Capture the cell that displays the provided text and extract its (X, Y) central coordinate. 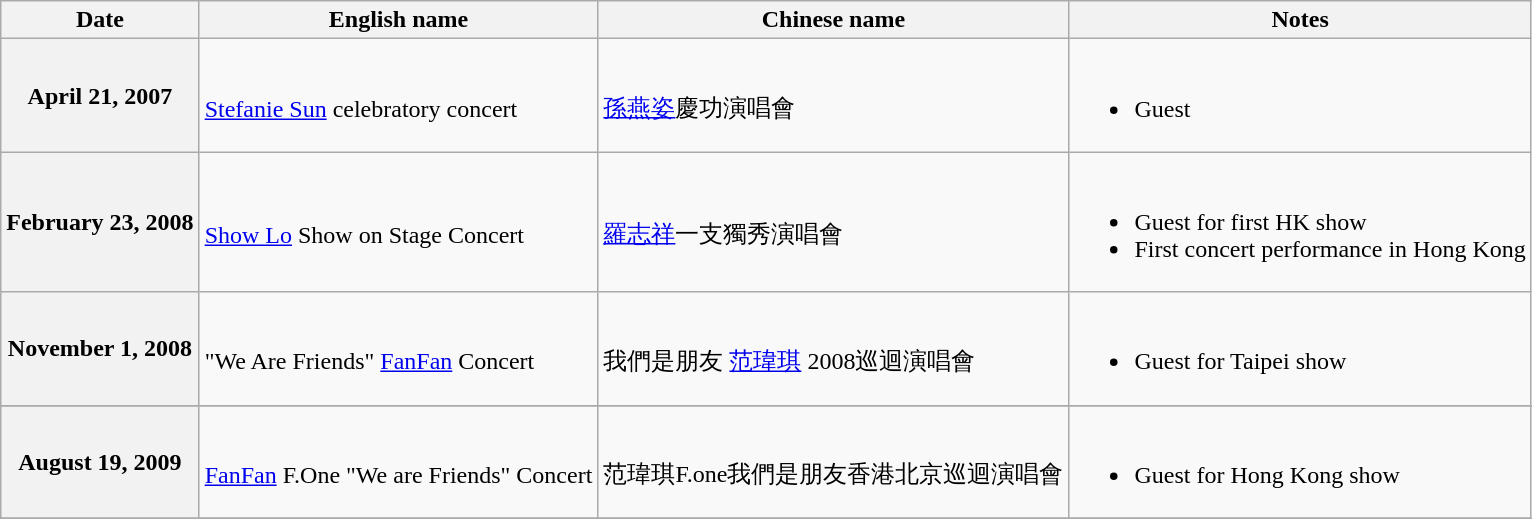
Guest for Taipei show (1300, 348)
我們是朋友 范瑋琪 2008巡迴演唱會 (834, 348)
Chinese name (834, 20)
English name (398, 20)
February 23, 2008 (100, 222)
Notes (1300, 20)
August 19, 2009 (100, 462)
Stefanie Sun celebratory concert (398, 96)
孫燕姿慶功演唱會 (834, 96)
Guest (1300, 96)
范瑋琪F.one我們是朋友香港北京巡迴演唱會 (834, 462)
羅志祥一支獨秀演唱會 (834, 222)
Show Lo Show on Stage Concert (398, 222)
Guest for Hong Kong show (1300, 462)
FanFan F.One "We are Friends" Concert (398, 462)
April 21, 2007 (100, 96)
November 1, 2008 (100, 348)
Guest for first HK showFirst concert performance in Hong Kong (1300, 222)
"We Are Friends" FanFan Concert (398, 348)
Date (100, 20)
